From the cell containing the given text, extract its center point as (X, Y) coordinate. 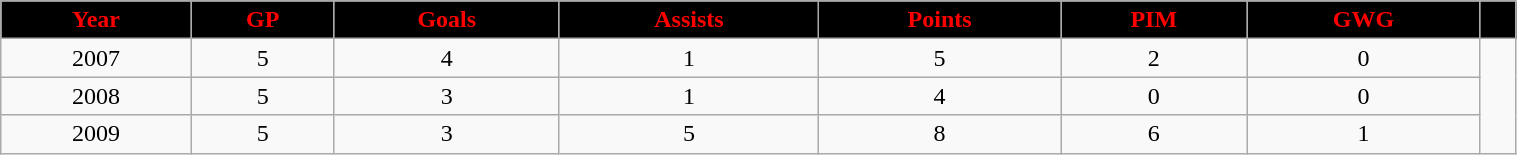
8 (940, 134)
Points (940, 20)
6 (1154, 134)
2008 (96, 96)
2007 (96, 58)
Goals (446, 20)
GP (262, 20)
Year (96, 20)
2009 (96, 134)
PIM (1154, 20)
2 (1154, 58)
GWG (1364, 20)
Assists (688, 20)
